Return (X, Y) of the center of cell containing provided text 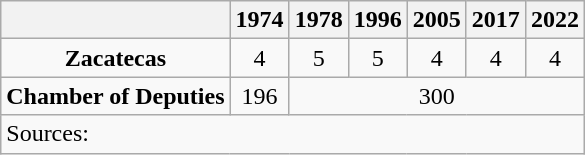
196 (260, 96)
1974 (260, 20)
2017 (496, 20)
Zacatecas (116, 58)
300 (436, 96)
Chamber of Deputies (116, 96)
1978 (318, 20)
2022 (554, 20)
Sources: (293, 134)
1996 (378, 20)
2005 (436, 20)
